Provide the (x, y) coordinate of the cell's center where the given text is located.  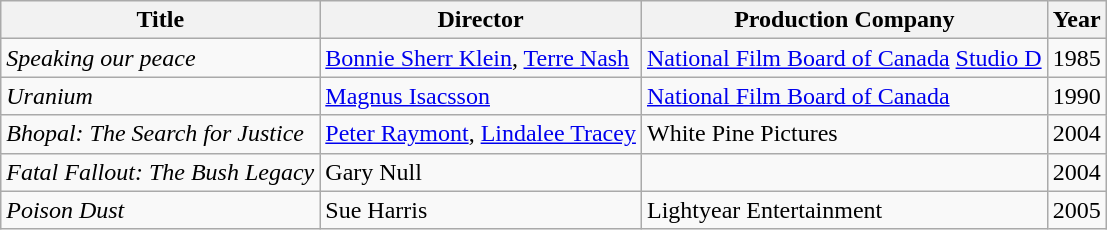
1985 (1076, 58)
National Film Board of Canada Studio D (844, 58)
2005 (1076, 210)
Title (160, 20)
Production Company (844, 20)
National Film Board of Canada (844, 96)
Lightyear Entertainment (844, 210)
Bhopal: The Search for Justice (160, 134)
Year (1076, 20)
Director (481, 20)
Gary Null (481, 172)
Magnus Isacsson (481, 96)
Speaking our peace (160, 58)
Bonnie Sherr Klein, Terre Nash (481, 58)
Sue Harris (481, 210)
Uranium (160, 96)
Fatal Fallout: The Bush Legacy (160, 172)
White Pine Pictures (844, 134)
1990 (1076, 96)
Peter Raymont, Lindalee Tracey (481, 134)
Poison Dust (160, 210)
